For the text-containing cell, return its midpoint in (x, y) coordinate format. 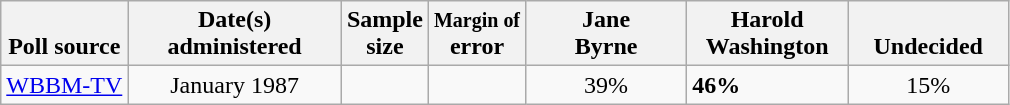
15% (928, 85)
Date(s)administered (235, 34)
Undecided (928, 34)
39% (606, 85)
Poll source (64, 34)
46% (768, 85)
JaneByrne (606, 34)
WBBM-TV (64, 85)
January 1987 (235, 85)
Margin oferror (476, 34)
Samplesize (384, 34)
HaroldWashington (768, 34)
